Extract the [X, Y] coordinate from the center of the cell holding the provided text.  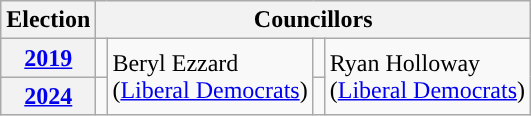
Beryl Ezzard(Liberal Democrats) [210, 77]
Election [48, 20]
Councillors [314, 20]
2019 [48, 58]
Ryan Holloway(Liberal Democrats) [427, 77]
2024 [48, 96]
